For the text-containing cell, return its midpoint in (x, y) coordinate format. 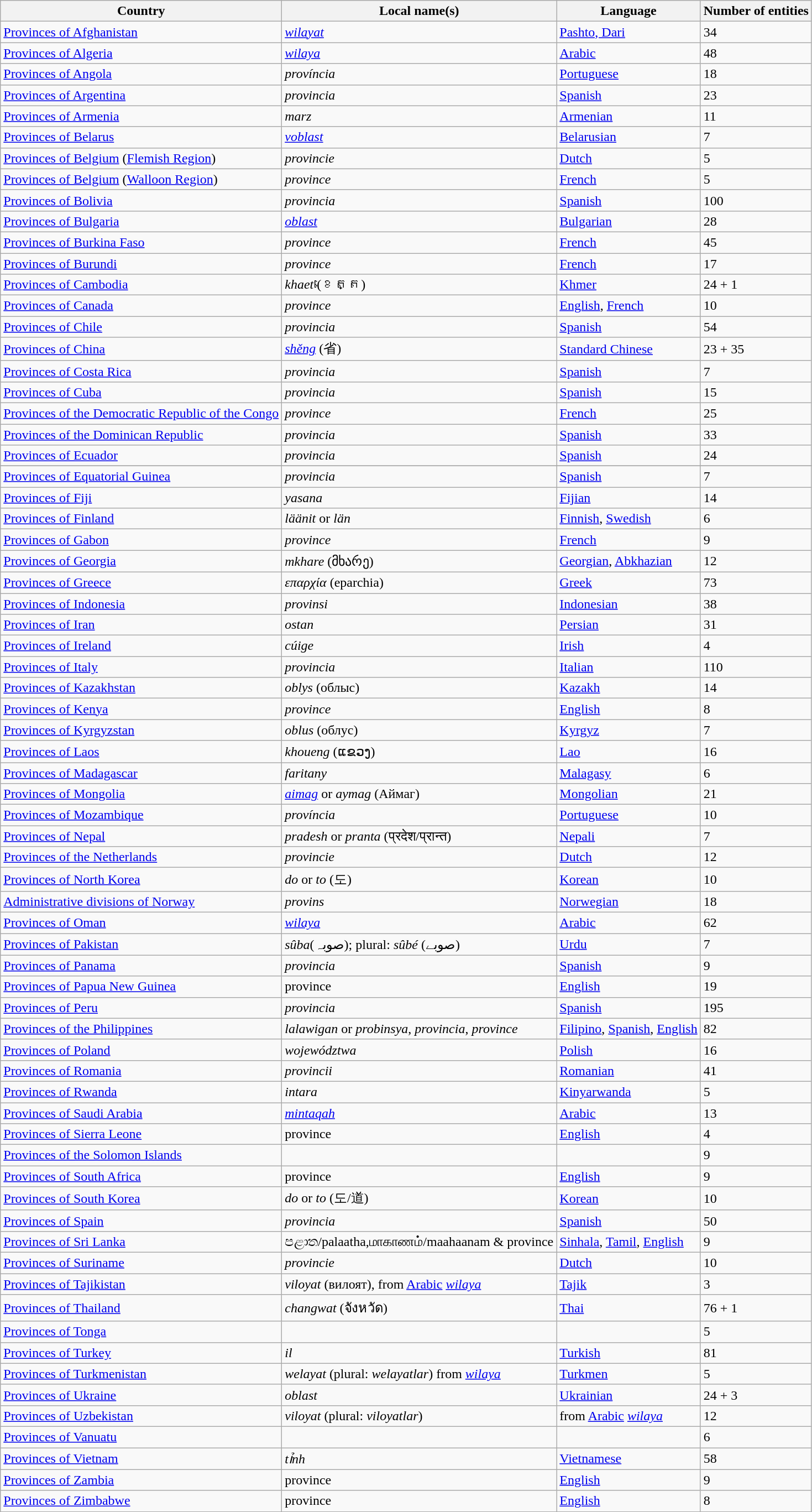
provins (419, 901)
Provinces of Sierra Leone (142, 1134)
provinsi (419, 603)
Provinces of Georgia (142, 561)
81 (756, 1353)
23 + 35 (756, 350)
Belarusian (628, 137)
පළාත/palaatha,மாகாணம்/maahaanam & province (419, 1242)
Provinces of Spain (142, 1221)
Provinces of Kyrgyzstan (142, 730)
mkhare (მხარე) (419, 561)
Greek (628, 582)
Irish (628, 646)
58 (756, 1459)
Provinces of Cambodia (142, 285)
Provinces of Uzbekistan (142, 1416)
Provinces of Sri Lanka (142, 1242)
25 (756, 413)
Thai (628, 1308)
Provinces of Armenia (142, 116)
Sinhala, Tamil, English (628, 1242)
Provinces of Costa Rica (142, 371)
54 (756, 327)
faritany (419, 773)
Kazakh (628, 688)
Provinces of Romania (142, 1071)
Provinces of Kenya (142, 709)
επαρχία (eparchia) (419, 582)
41 (756, 1071)
Provinces of Equatorial Guinea (142, 477)
Provinces of Finland (142, 519)
Turkish (628, 1353)
38 (756, 603)
Kinyarwanda (628, 1092)
Provinces of Saudi Arabia (142, 1113)
Local name(s) (419, 11)
21 (756, 794)
cúige (419, 646)
24 + 1 (756, 285)
Provinces of China (142, 350)
Bulgarian (628, 221)
Provinces of Indonesia (142, 603)
lalawigan or probinsya, provincia, province (419, 1029)
Provinces of Chile (142, 327)
Provinces of Tonga (142, 1332)
Provinces of Poland (142, 1050)
Provinces of Argentina (142, 95)
24 (756, 456)
Pashto, Dari (628, 32)
Provinces of Nepal (142, 836)
3 (756, 1284)
Number of entities (756, 11)
Provinces of South Africa (142, 1176)
Provinces of Bolivia (142, 200)
Provinces of Kazakhstan (142, 688)
Provinces of the Democratic Republic of the Congo (142, 413)
17 (756, 264)
Provinces of Thailand (142, 1308)
viloyat (plural: viloyatlar) (419, 1416)
Finnish, Swedish (628, 519)
Malagasy (628, 773)
Turkmen (628, 1374)
Provinces of Belgium (Flemish Region) (142, 158)
oblus (облус) (419, 730)
tỉnh (419, 1459)
Ukrainian (628, 1395)
15 (756, 392)
Provinces of Tajikistan (142, 1284)
Provinces of Ireland (142, 646)
wilayat (419, 32)
oblys (облыс) (419, 688)
Provinces of South Korea (142, 1199)
Provinces of Ukraine (142, 1395)
Italian (628, 667)
do or to (도) (419, 879)
Romanian (628, 1071)
Provinces of Suriname (142, 1263)
Provinces of the Netherlands (142, 857)
23 (756, 95)
50 (756, 1221)
34 (756, 32)
Provinces of Panama (142, 966)
Provinces of Madagascar (142, 773)
Provinces of Iran (142, 625)
województwa (419, 1050)
Provinces of Gabon (142, 540)
Nepali (628, 836)
Georgian, Abkhazian (628, 561)
48 (756, 53)
19 (756, 987)
voblast (419, 137)
13 (756, 1113)
Fijian (628, 498)
Filipino, Spanish, English (628, 1029)
Provinces of Oman (142, 922)
Mongolian (628, 794)
Provinces of the Solomon Islands (142, 1155)
Provinces of Peru (142, 1008)
ostan (419, 625)
Khmer (628, 285)
31 (756, 625)
Provinces of Greece (142, 582)
45 (756, 242)
Provinces of North Korea (142, 879)
marz (419, 116)
provincii (419, 1071)
Provinces of Zambia (142, 1480)
Provinces of Ecuador (142, 456)
mintaqah (419, 1113)
sûba(صوبہ); plural: sûbé (صوبے) (419, 945)
Provinces of Laos (142, 752)
Provinces of the Philippines (142, 1029)
yasana (419, 498)
Provinces of Bulgaria (142, 221)
Country (142, 11)
Provinces of Vanuatu (142, 1437)
Provinces of Zimbabwe (142, 1501)
Provinces of Mozambique (142, 815)
Armenian (628, 116)
33 (756, 434)
Provinces of Angola (142, 74)
Provinces of Cuba (142, 392)
Administrative divisions of Norway (142, 901)
il (419, 1353)
Indonesian (628, 603)
do or to (도/道) (419, 1199)
Provinces of Mongolia (142, 794)
Language (628, 11)
läänit or län (419, 519)
73 (756, 582)
welayat (plural: welayatlar) from wilaya (419, 1374)
62 (756, 922)
Provinces of Belarus (142, 137)
Persian (628, 625)
shěng (省) (419, 350)
76 + 1 (756, 1308)
Provinces of Canada (142, 306)
24 + 3 (756, 1395)
Provinces of Burkina Faso (142, 242)
Tajik (628, 1284)
Vietnamese (628, 1459)
Provinces of the Dominican Republic (142, 434)
Kyrgyz (628, 730)
11 (756, 116)
195 (756, 1008)
aimag or aymag (Аймаг) (419, 794)
Provinces of Pakistan (142, 945)
khoueng (ແຂວງ) (419, 752)
Provinces of Vietnam (142, 1459)
from Arabic wilaya (628, 1416)
Provinces of Turkmenistan (142, 1374)
Provinces of Turkey (142, 1353)
Provinces of Papua New Guinea (142, 987)
Provinces of Algeria (142, 53)
Provinces of Italy (142, 667)
Lao (628, 752)
Standard Chinese (628, 350)
pradesh or pranta (प्रदेश/प्रान्त) (419, 836)
110 (756, 667)
English, French (628, 306)
Provinces of Burundi (142, 264)
Provinces of Afghanistan (142, 32)
changwat (จังหวัด) (419, 1308)
82 (756, 1029)
intara (419, 1092)
Provinces of Rwanda (142, 1092)
viloyat (вилоят), from Arabic wilaya (419, 1284)
28 (756, 221)
khaet (ខេត្ត) (419, 285)
Norwegian (628, 901)
Polish (628, 1050)
Provinces of Fiji (142, 498)
100 (756, 200)
Provinces of Belgium (Walloon Region) (142, 179)
Urdu (628, 945)
